Identify which cell holds the provided text, then report its [X, Y] central coordinate. 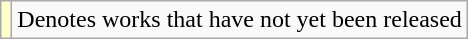
Denotes works that have not yet been released [240, 20]
